Return [X, Y] of the center of cell containing provided text 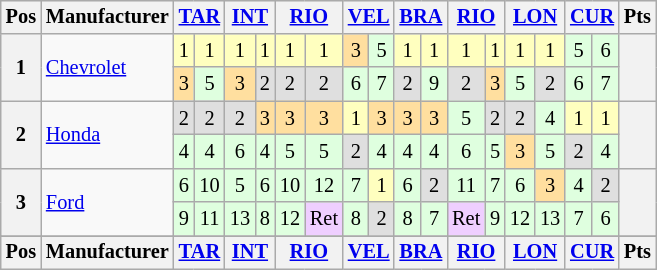
Ford [108, 202]
Honda [108, 134]
Chevrolet [108, 68]
